Identify which cell holds the provided text, then report its [x, y] central coordinate. 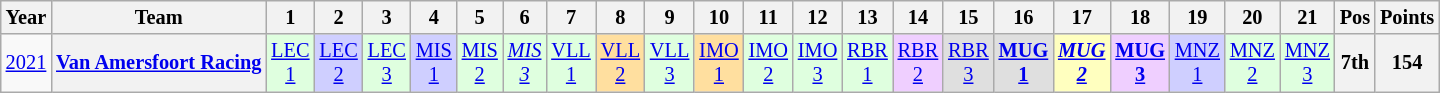
Pos [1355, 17]
15 [968, 17]
19 [1198, 17]
5 [480, 17]
MNZ3 [1308, 63]
Points [1407, 17]
MIS1 [434, 63]
16 [1024, 17]
VLL2 [620, 63]
2 [338, 17]
MIS3 [525, 63]
RBR3 [968, 63]
12 [818, 17]
20 [1252, 17]
IMO2 [768, 63]
8 [620, 17]
LEC1 [290, 63]
LEC2 [338, 63]
7th [1355, 63]
RBR1 [867, 63]
14 [918, 17]
MNZ2 [1252, 63]
9 [670, 17]
MUG1 [1024, 63]
7 [570, 17]
Team [158, 17]
4 [434, 17]
1 [290, 17]
2021 [26, 63]
18 [1140, 17]
Van Amersfoort Racing [158, 63]
LEC3 [387, 63]
17 [1082, 17]
MUG3 [1140, 63]
6 [525, 17]
10 [718, 17]
MIS2 [480, 63]
MNZ1 [1198, 63]
IMO1 [718, 63]
13 [867, 17]
Year [26, 17]
VLL1 [570, 63]
21 [1308, 17]
RBR2 [918, 63]
11 [768, 17]
VLL3 [670, 63]
MUG2 [1082, 63]
3 [387, 17]
154 [1407, 63]
IMO3 [818, 63]
